Search for the cell housing the specified text and yield its [X, Y] center coordinate. 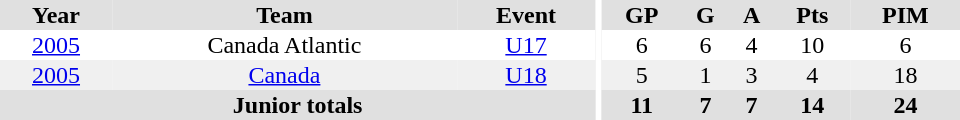
U17 [526, 45]
Year [56, 15]
Event [526, 15]
PIM [906, 15]
A [752, 15]
Team [284, 15]
U18 [526, 75]
1 [706, 75]
G [706, 15]
Canada Atlantic [284, 45]
Junior totals [298, 105]
Canada [284, 75]
24 [906, 105]
GP [642, 15]
11 [642, 105]
18 [906, 75]
3 [752, 75]
Pts [812, 15]
14 [812, 105]
10 [812, 45]
5 [642, 75]
